Capture the cell that displays the provided text and extract its [X, Y] central coordinate. 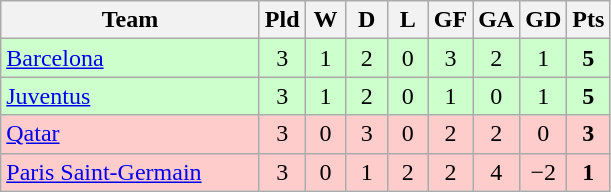
Barcelona [130, 58]
GD [544, 20]
Qatar [130, 134]
D [366, 20]
Pld [282, 20]
GF [450, 20]
Juventus [130, 96]
W [326, 20]
L [408, 20]
4 [496, 172]
Pts [588, 20]
Paris Saint-Germain [130, 172]
GA [496, 20]
−2 [544, 172]
Team [130, 20]
